Pinpoint the cell where the given text exists, returning its [x, y] midpoint coordinate. 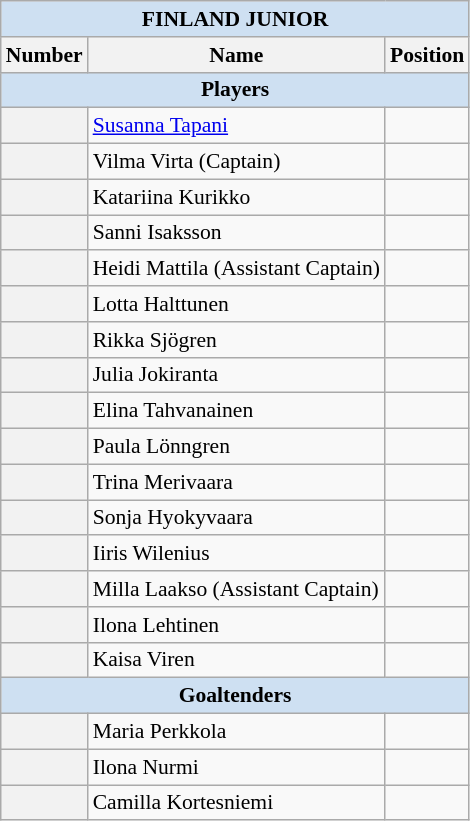
Iiris Wilenius [236, 554]
Susanna Tapani [236, 126]
Julia Jokiranta [236, 375]
Number [44, 55]
Katariina Kurikko [236, 197]
FINLAND JUNIOR [236, 19]
Rikka Sjögren [236, 340]
Vilma Virta (Captain) [236, 162]
Lotta Halttunen [236, 304]
Maria Perkkola [236, 732]
Ilona Lehtinen [236, 625]
Name [236, 55]
Milla Laakso (Assistant Captain) [236, 589]
Players [236, 90]
Elina Tahvanainen [236, 411]
Ilona Nurmi [236, 767]
Position [427, 55]
Paula Lönngren [236, 447]
Sanni Isaksson [236, 233]
Heidi Mattila (Assistant Captain) [236, 269]
Kaisa Viren [236, 660]
Goaltenders [236, 696]
Trina Merivaara [236, 482]
Camilla Kortesniemi [236, 803]
Sonja Hyokyvaara [236, 518]
